Determine the [X, Y] coordinate at the center of the cell enclosing the given text.  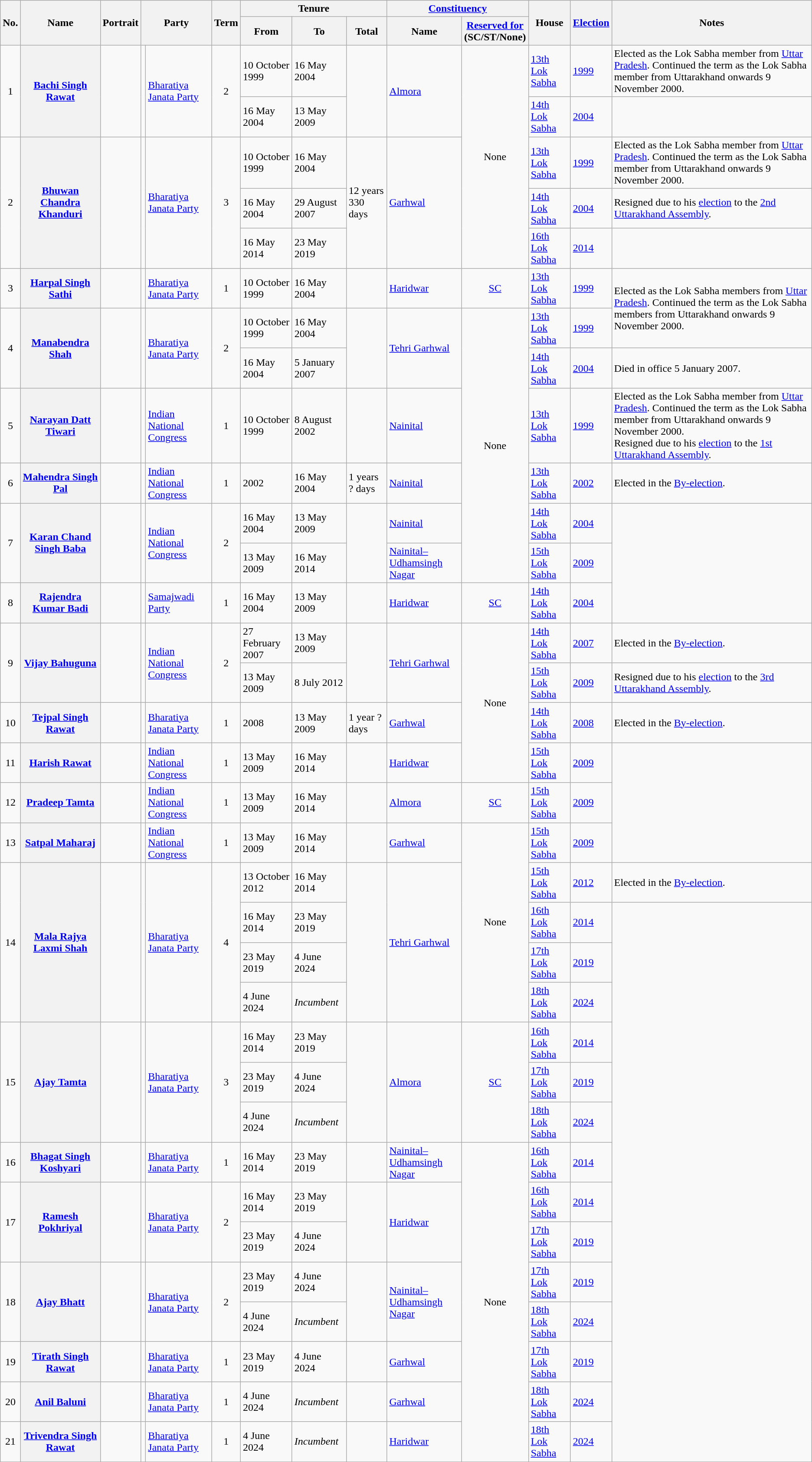
Narayan Datt Tiwari [60, 425]
Bhuwan Chandra Khanduri [60, 202]
Died in office 5 January 2007. [711, 368]
2007 [591, 643]
Satpal Maharaj [60, 842]
Mahendra Singh Pal [60, 483]
House [549, 23]
16 [10, 1162]
Tejpal Singh Rawat [60, 723]
Pradeep Tamta [60, 803]
Tenure [314, 9]
No. [10, 23]
Rajendra Kumar Badi [60, 603]
12 [10, 803]
Harish Rawat [60, 763]
11 [10, 763]
Ajay Tamta [60, 1082]
17 [10, 1222]
Election [591, 23]
Ramesh Pokhriyal [60, 1222]
5 January 2007 [319, 368]
10 [10, 723]
7 [10, 543]
Bhagat Singh Koshyari [60, 1162]
15 [10, 1082]
6 [10, 483]
Mala Rajya Laxmi Shah [60, 942]
14 [10, 942]
2012 [591, 882]
13 [10, 842]
Reserved for(SC/ST/None) [495, 31]
Constituency [458, 9]
Term [226, 23]
From [266, 31]
Trivendra Singh Rawat [60, 1442]
12 years 330 days [367, 202]
1 year ? days [367, 723]
5 [10, 425]
21 [10, 1442]
Notes [711, 23]
Anil Baluni [60, 1402]
Resigned due to his election to the 2nd Uttarakhand Assembly. [711, 208]
Total [367, 31]
Vijay Bahuguna [60, 663]
1 years ? days [367, 483]
18 [10, 1302]
Tirath Singh Rawat [60, 1362]
Party [177, 23]
29 August 2007 [319, 208]
8 August 2002 [319, 425]
19 [10, 1362]
27 February 2007 [266, 643]
To [319, 31]
8 [10, 603]
Elected as the Lok Sabha members from Uttar Pradesh. Continued the term as the Lok Sabha members from Uttarakhand onwards 9 November 2000. [711, 308]
Karan Chand Singh Baba [60, 543]
Portrait [121, 23]
Bachi Singh Rawat [60, 91]
Harpal Singh Sathi [60, 288]
Samajwadi Party [179, 603]
Resigned due to his election to the 3rd Uttarakhand Assembly. [711, 683]
20 [10, 1402]
13 October 2012 [266, 882]
Manabendra Shah [60, 348]
8 July 2012 [319, 683]
Ajay Bhatt [60, 1302]
9 [10, 663]
